From the cell containing the given text, extract its center point as (x, y) coordinate. 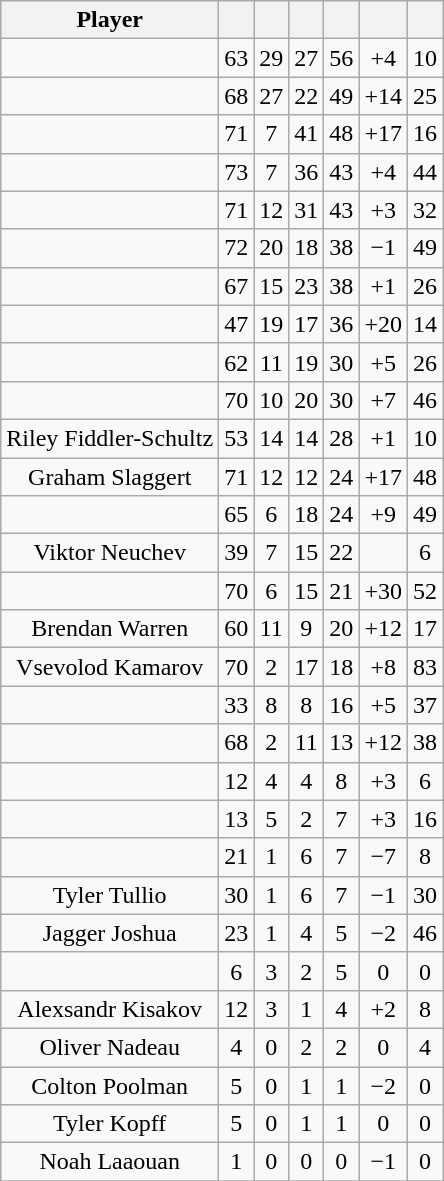
Noah Laaouan (110, 1162)
83 (426, 667)
25 (426, 96)
Riley Fiddler-Schultz (110, 438)
53 (236, 438)
63 (236, 58)
+8 (384, 667)
67 (236, 286)
+9 (384, 515)
Alexsandr Kisakov (110, 1009)
Oliver Nadeau (110, 1047)
Player (110, 20)
Tyler Tullio (110, 895)
+30 (384, 591)
41 (306, 134)
+7 (384, 400)
Jagger Joshua (110, 933)
44 (426, 172)
39 (236, 553)
9 (306, 629)
Graham Slaggert (110, 477)
+20 (384, 324)
Viktor Neuchev (110, 553)
Brendan Warren (110, 629)
+2 (384, 1009)
31 (306, 210)
56 (342, 58)
33 (236, 705)
Tyler Kopff (110, 1124)
28 (342, 438)
52 (426, 591)
Colton Poolman (110, 1085)
−7 (384, 857)
60 (236, 629)
+14 (384, 96)
37 (426, 705)
73 (236, 172)
29 (272, 58)
47 (236, 324)
62 (236, 362)
Vsevolod Kamarov (110, 667)
65 (236, 515)
72 (236, 248)
32 (426, 210)
